Find where the given text appears and provide that cell's center as [X, Y] coordinate. 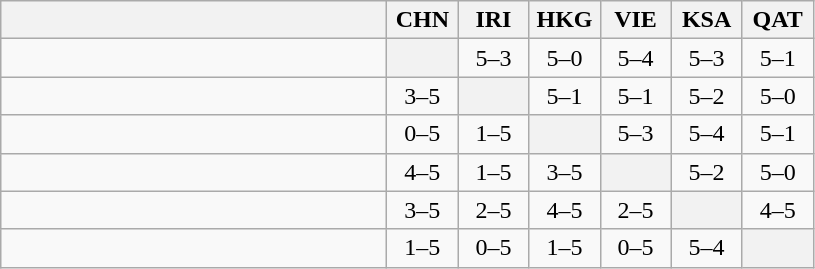
IRI [494, 20]
VIE [636, 20]
CHN [422, 20]
HKG [564, 20]
QAT [778, 20]
KSA [706, 20]
